Search for the cell housing the specified text and yield its (x, y) center coordinate. 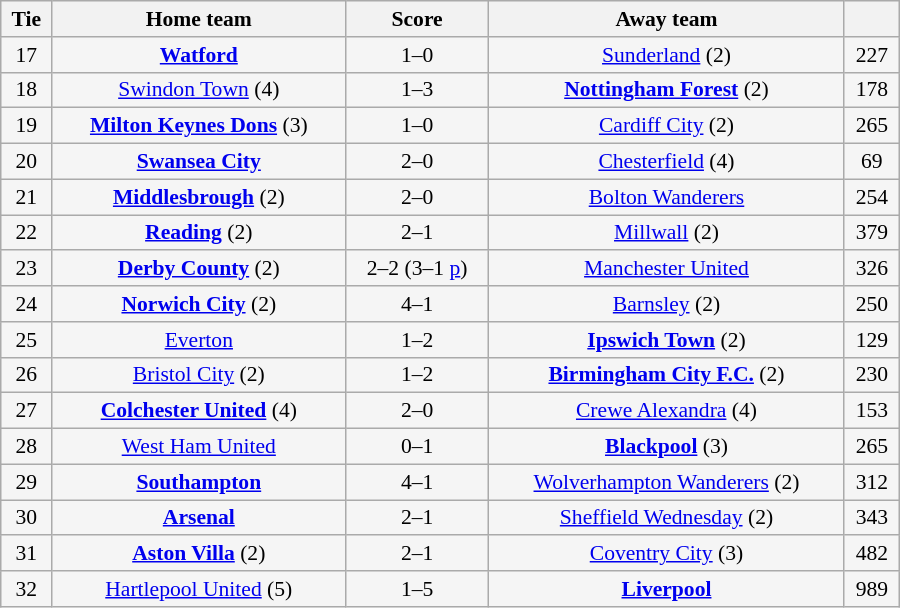
Swindon Town (4) (199, 90)
Wolverhampton Wanderers (2) (667, 482)
0–1 (418, 447)
Milton Keynes Dons (3) (199, 126)
Millwall (2) (667, 233)
227 (872, 55)
18 (26, 90)
23 (26, 269)
1–3 (418, 90)
28 (26, 447)
Ipswich Town (2) (667, 340)
230 (872, 375)
153 (872, 411)
Score (418, 19)
Swansea City (199, 162)
Home team (199, 19)
32 (26, 589)
326 (872, 269)
27 (26, 411)
26 (26, 375)
250 (872, 304)
482 (872, 554)
379 (872, 233)
Nottingham Forest (2) (667, 90)
Bristol City (2) (199, 375)
Chesterfield (4) (667, 162)
Tie (26, 19)
22 (26, 233)
1–5 (418, 589)
69 (872, 162)
Crewe Alexandra (4) (667, 411)
Everton (199, 340)
Arsenal (199, 518)
254 (872, 197)
Cardiff City (2) (667, 126)
Blackpool (3) (667, 447)
21 (26, 197)
24 (26, 304)
Aston Villa (2) (199, 554)
Birmingham City F.C. (2) (667, 375)
31 (26, 554)
Coventry City (3) (667, 554)
129 (872, 340)
Colchester United (4) (199, 411)
West Ham United (199, 447)
Norwich City (2) (199, 304)
Away team (667, 19)
Bolton Wanderers (667, 197)
Southampton (199, 482)
Barnsley (2) (667, 304)
343 (872, 518)
Derby County (2) (199, 269)
Manchester United (667, 269)
Watford (199, 55)
Reading (2) (199, 233)
Sunderland (2) (667, 55)
312 (872, 482)
19 (26, 126)
2–2 (3–1 p) (418, 269)
178 (872, 90)
30 (26, 518)
989 (872, 589)
17 (26, 55)
Liverpool (667, 589)
Hartlepool United (5) (199, 589)
29 (26, 482)
25 (26, 340)
Sheffield Wednesday (2) (667, 518)
Middlesbrough (2) (199, 197)
20 (26, 162)
